Search for the cell housing the specified text and yield its [x, y] center coordinate. 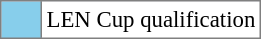
LEN Cup qualification [150, 20]
